Output the [x, y] coordinate of the center of the cell containing the given text.  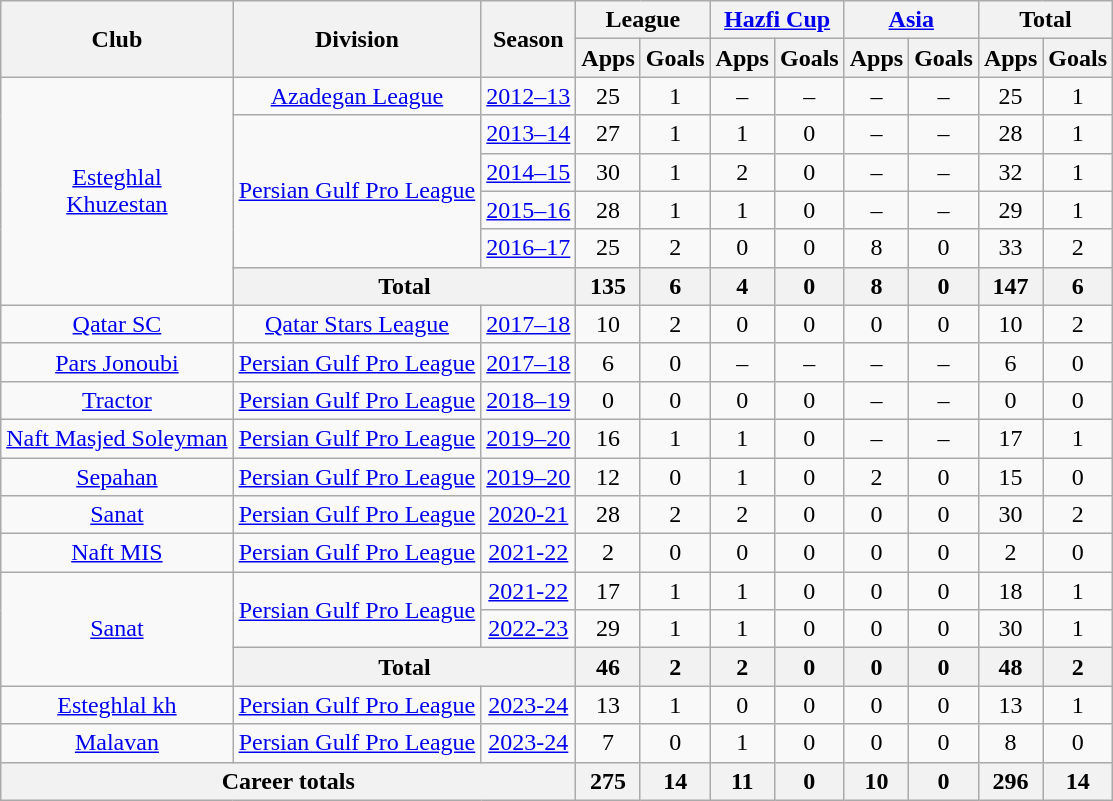
33 [1010, 248]
135 [608, 286]
Azadegan League [357, 96]
Season [528, 39]
2013–14 [528, 134]
Sepahan [117, 477]
147 [1010, 286]
12 [608, 477]
32 [1010, 172]
48 [1010, 667]
Tractor [117, 400]
Club [117, 39]
11 [742, 781]
2022-23 [528, 629]
Malavan [117, 743]
7 [608, 743]
4 [742, 286]
Naft MIS [117, 553]
27 [608, 134]
League [643, 20]
18 [1010, 591]
Esteghlal kh [117, 705]
Hazfi Cup [777, 20]
Career totals [288, 781]
16 [608, 438]
Naft Masjed Soleyman [117, 438]
2020-21 [528, 515]
275 [608, 781]
2012–13 [528, 96]
15 [1010, 477]
EsteghlalKhuzestan [117, 191]
2014–15 [528, 172]
Asia [911, 20]
296 [1010, 781]
2016–17 [528, 248]
46 [608, 667]
Pars Jonoubi [117, 362]
2015–16 [528, 210]
2018–19 [528, 400]
Division [357, 39]
Qatar Stars League [357, 324]
Qatar SC [117, 324]
